From the cell containing the given text, extract its center point as (x, y) coordinate. 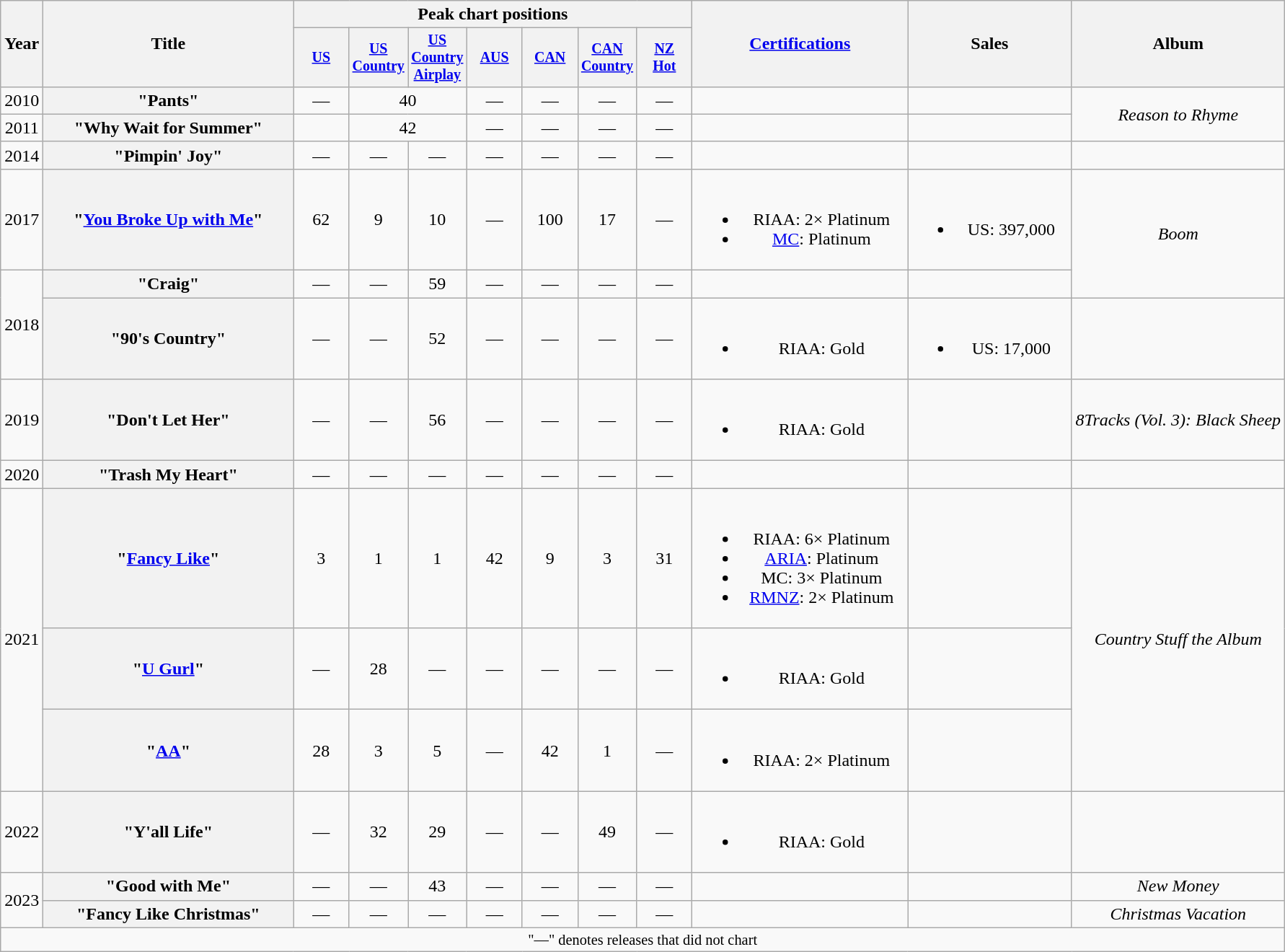
US Country Airplay (438, 58)
43 (438, 886)
31 (665, 558)
52 (438, 339)
"Craig" (169, 284)
NZHot (665, 58)
"Good with Me" (169, 886)
2010 (22, 100)
"You Broke Up with Me" (169, 219)
17 (607, 219)
100 (549, 219)
2020 (22, 475)
5 (438, 750)
"Why Wait for Summer" (169, 128)
Certifications (800, 44)
"Trash My Heart" (169, 475)
2017 (22, 219)
59 (438, 284)
"Y'all Life" (169, 832)
2014 (22, 155)
CAN Country (607, 58)
8Tracks (Vol. 3): Black Sheep (1178, 420)
2022 (22, 832)
"U Gurl" (169, 669)
2011 (22, 128)
"90's Country" (169, 339)
2023 (22, 900)
Country Stuff the Album (1178, 640)
2021 (22, 640)
Year (22, 44)
Title (169, 44)
RIAA: 2× Platinum (800, 750)
New Money (1178, 886)
32 (379, 832)
"Fancy Like Christmas" (169, 914)
"Fancy Like" (169, 558)
US: 17,000 (989, 339)
Boom (1178, 233)
AUS (495, 58)
"Don't Let Her" (169, 420)
10 (438, 219)
29 (438, 832)
RIAA: 2× PlatinumMC: Platinum (800, 219)
2019 (22, 420)
US Country (379, 58)
40 (408, 100)
Album (1178, 44)
CAN (549, 58)
"Pants" (169, 100)
"Pimpin' Joy" (169, 155)
2018 (22, 325)
56 (438, 420)
Christmas Vacation (1178, 914)
Reason to Rhyme (1178, 114)
US: 397,000 (989, 219)
US (322, 58)
Peak chart positions (493, 14)
"—" denotes releases that did not chart (643, 940)
"AA" (169, 750)
RIAA: 6× PlatinumARIA: PlatinumMC: 3× PlatinumRMNZ: 2× Platinum (800, 558)
62 (322, 219)
Sales (989, 44)
49 (607, 832)
